Pinpoint the cell where the given text exists, returning its (X, Y) midpoint coordinate. 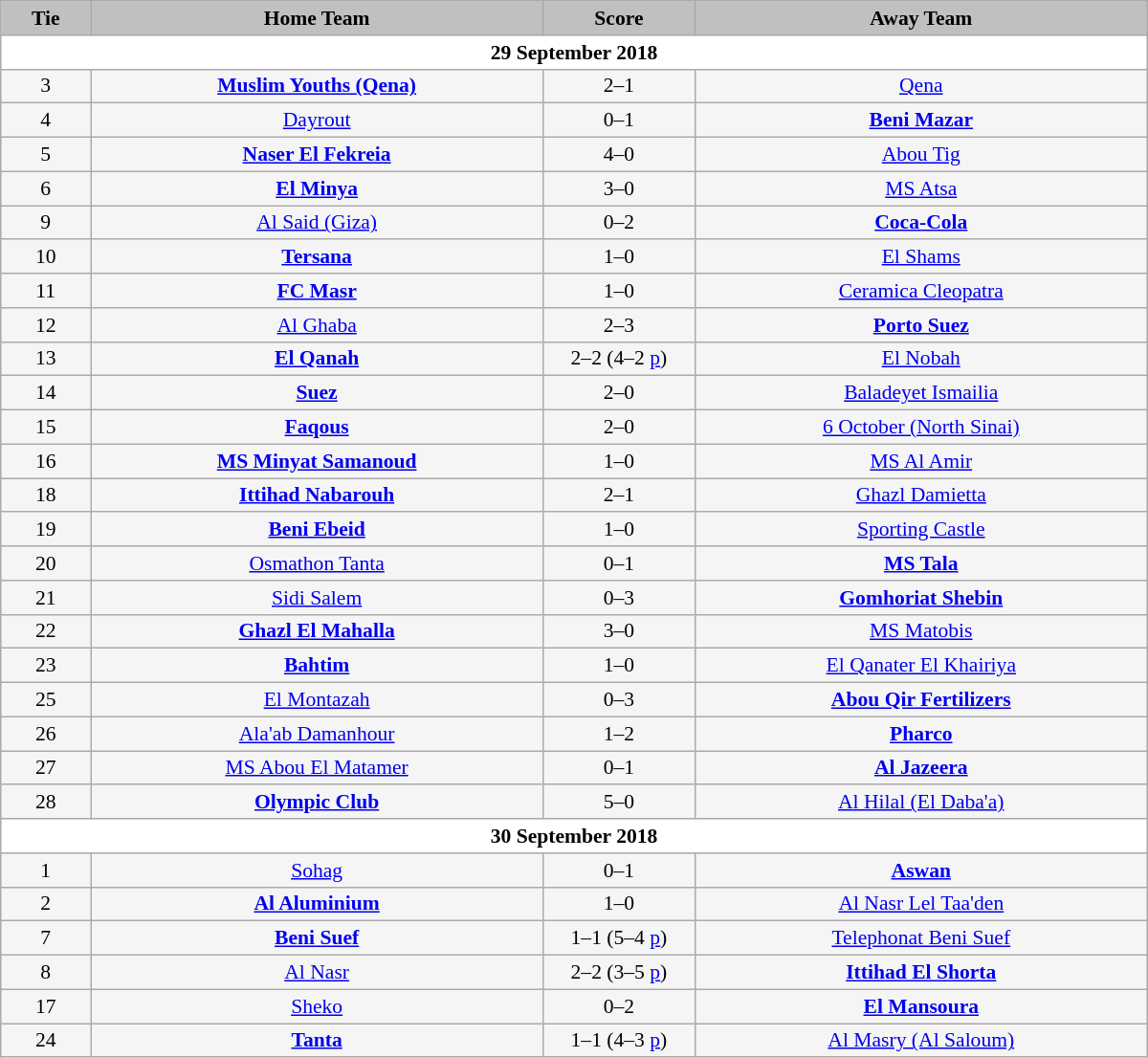
Faqous (318, 428)
Osmathon Tanta (318, 563)
21 (46, 598)
El Qanah (318, 359)
Sohag (318, 871)
Tie (46, 18)
13 (46, 359)
16 (46, 461)
1–1 (4–3 p) (620, 1041)
Ala'ab Damanhour (318, 734)
Sidi Salem (318, 598)
Al Said (Giza) (318, 223)
4–0 (620, 155)
17 (46, 1006)
Qena (920, 86)
22 (46, 631)
9 (46, 223)
Sheko (318, 1006)
Suez (318, 393)
Beni Suef (318, 938)
Ittihad El Shorta (920, 973)
6 October (North Sinai) (920, 428)
Sporting Castle (920, 530)
MS Tala (920, 563)
Away Team (920, 18)
Al Nasr (318, 973)
11 (46, 291)
Ghazl El Mahalla (318, 631)
Al Ghaba (318, 325)
Abou Tig (920, 155)
6 (46, 188)
Ghazl Damietta (920, 496)
Baladeyet Ismailia (920, 393)
Al Hilal (El Daba'a) (920, 803)
MS Al Amir (920, 461)
20 (46, 563)
El Qanater El Khairiya (920, 666)
Al Aluminium (318, 904)
15 (46, 428)
25 (46, 700)
Bahtim (318, 666)
2–2 (4–2 p) (620, 359)
El Shams (920, 257)
Coca-Cola (920, 223)
27 (46, 768)
2 (46, 904)
8 (46, 973)
1–2 (620, 734)
Muslim Youths (Qena) (318, 86)
7 (46, 938)
Al Masry (Al Saloum) (920, 1041)
Dayrout (318, 121)
MS Minyat Samanoud (318, 461)
5–0 (620, 803)
Aswan (920, 871)
18 (46, 496)
Olympic Club (318, 803)
Al Nasr Lel Taa'den (920, 904)
Porto Suez (920, 325)
MS Atsa (920, 188)
Al Jazeera (920, 768)
24 (46, 1041)
23 (46, 666)
2–3 (620, 325)
El Nobah (920, 359)
Telephonat Beni Suef (920, 938)
Tanta (318, 1041)
FC Masr (318, 291)
3 (46, 86)
Home Team (318, 18)
1 (46, 871)
El Mansoura (920, 1006)
14 (46, 393)
Ceramica Cleopatra (920, 291)
4 (46, 121)
12 (46, 325)
Abou Qir Fertilizers (920, 700)
Ittihad Nabarouh (318, 496)
5 (46, 155)
El Minya (318, 188)
19 (46, 530)
29 September 2018 (574, 53)
28 (46, 803)
Beni Ebeid (318, 530)
Beni Mazar (920, 121)
2–2 (3–5 p) (620, 973)
Pharco (920, 734)
Tersana (318, 257)
Score (620, 18)
Gomhoriat Shebin (920, 598)
MS Abou El Matamer (318, 768)
MS Matobis (920, 631)
El Montazah (318, 700)
1–1 (5–4 p) (620, 938)
10 (46, 257)
Naser El Fekreia (318, 155)
30 September 2018 (574, 836)
26 (46, 734)
